Pinpoint the cell where the given text exists, returning its (x, y) midpoint coordinate. 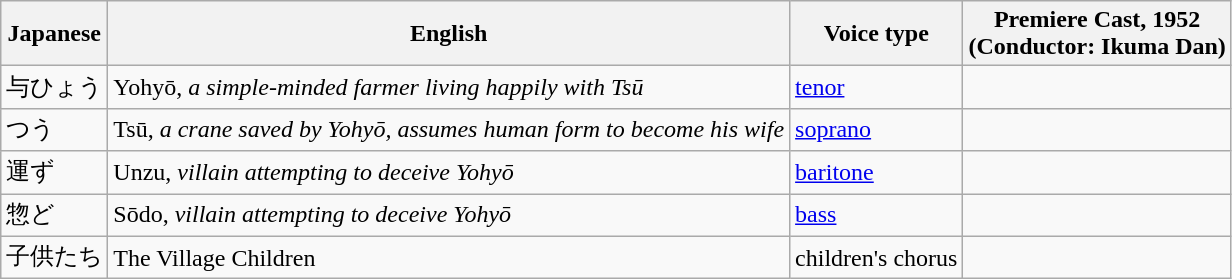
Premiere Cast, 1952(Conductor: Ikuma Dan) (1097, 34)
つう (54, 130)
運ず (54, 172)
soprano (876, 130)
Voice type (876, 34)
Unzu, villain attempting to deceive Yohyō (449, 172)
children's chorus (876, 258)
Yohyō, a simple-minded farmer living happily with Tsū (449, 88)
Tsū, a crane saved by Yohyō, assumes human form to become his wife (449, 130)
子供たち (54, 258)
The Village Children (449, 258)
English (449, 34)
bass (876, 216)
tenor (876, 88)
Japanese (54, 34)
baritone (876, 172)
与ひょう (54, 88)
惣ど (54, 216)
Sōdo, villain attempting to deceive Yohyō (449, 216)
